Pinpoint the cell where the given text exists, returning its (x, y) midpoint coordinate. 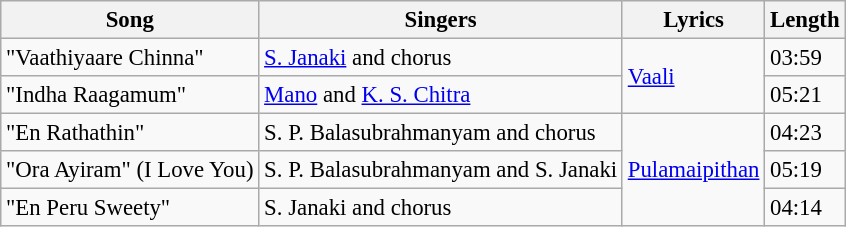
05:21 (805, 95)
Length (805, 20)
Lyrics (693, 20)
04:14 (805, 208)
Song (130, 20)
Vaali (693, 76)
S. P. Balasubrahmanyam and S. Janaki (441, 170)
03:59 (805, 58)
"Indha Raagamum" (130, 95)
05:19 (805, 170)
Pulamaipithan (693, 170)
Singers (441, 20)
"Ora Ayiram" (I Love You) (130, 170)
04:23 (805, 133)
S. P. Balasubrahmanyam and chorus (441, 133)
Mano and K. S. Chitra (441, 95)
"En Rathathin" (130, 133)
"En Peru Sweety" (130, 208)
"Vaathiyaare Chinna" (130, 58)
